From the cell containing the given text, extract its center point as (X, Y) coordinate. 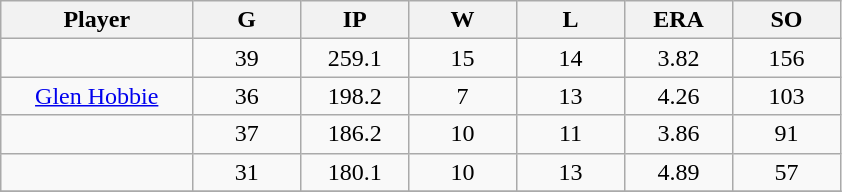
4.26 (679, 96)
31 (247, 172)
Player (97, 20)
14 (571, 58)
7 (463, 96)
Glen Hobbie (97, 96)
186.2 (355, 134)
IP (355, 20)
3.86 (679, 134)
4.89 (679, 172)
103 (786, 96)
156 (786, 58)
57 (786, 172)
W (463, 20)
11 (571, 134)
SO (786, 20)
39 (247, 58)
L (571, 20)
36 (247, 96)
3.82 (679, 58)
37 (247, 134)
259.1 (355, 58)
15 (463, 58)
198.2 (355, 96)
G (247, 20)
180.1 (355, 172)
91 (786, 134)
ERA (679, 20)
